Identify which cell holds the provided text, then report its (X, Y) central coordinate. 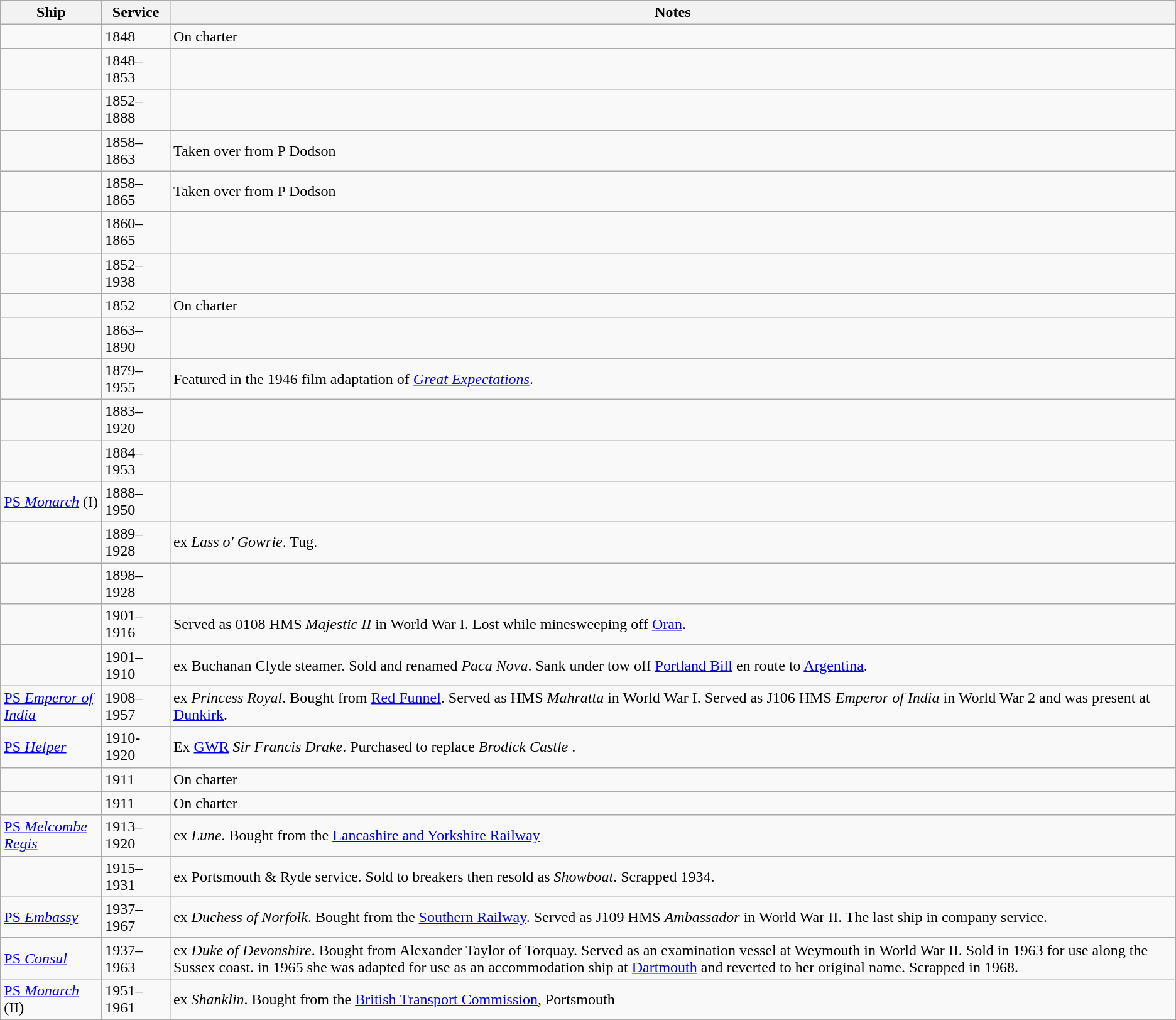
1860–1865 (136, 233)
Featured in the 1946 film adaptation of Great Expectations. (672, 378)
PS Emperor of India (52, 706)
Ship (52, 13)
1848–1853 (136, 69)
Ex GWR Sir Francis Drake. Purchased to replace Brodick Castle . (672, 747)
1910-1920 (136, 747)
1852 (136, 305)
1883–1920 (136, 420)
1888–1950 (136, 502)
1852–1888 (136, 109)
1937–1967 (136, 918)
PS Monarch (I) (52, 502)
PS Consul (52, 958)
1898–1928 (136, 583)
ex Portsmouth & Ryde service. Sold to breakers then resold as Showboat. Scrapped 1934. (672, 876)
1884–1953 (136, 460)
ex Duchess of Norfolk. Bought from the Southern Railway. Served as J109 HMS Ambassador in World War II. The last ship in company service. (672, 918)
PS Monarch (II) (52, 999)
1901–1916 (136, 625)
ex Buchanan Clyde steamer. Sold and renamed Paca Nova. Sank under tow off Portland Bill en route to Argentina. (672, 665)
1858–1865 (136, 191)
PS Melcombe Regis (52, 836)
Served as 0108 HMS Majestic II in World War I. Lost while minesweeping off Oran. (672, 625)
1937–1963 (136, 958)
ex Lune. Bought from the Lancashire and Yorkshire Railway (672, 836)
PS Helper (52, 747)
Service (136, 13)
1913–1920 (136, 836)
1852–1938 (136, 273)
ex Lass o' Gowrie. Tug. (672, 543)
1863–1890 (136, 338)
1858–1863 (136, 151)
1915–1931 (136, 876)
1901–1910 (136, 665)
1951–1961 (136, 999)
1908–1957 (136, 706)
1879–1955 (136, 378)
1848 (136, 36)
PS Embassy (52, 918)
1889–1928 (136, 543)
ex Shanklin. Bought from the British Transport Commission, Portsmouth (672, 999)
Notes (672, 13)
